Find where the given text appears and provide that cell's center as [X, Y] coordinate. 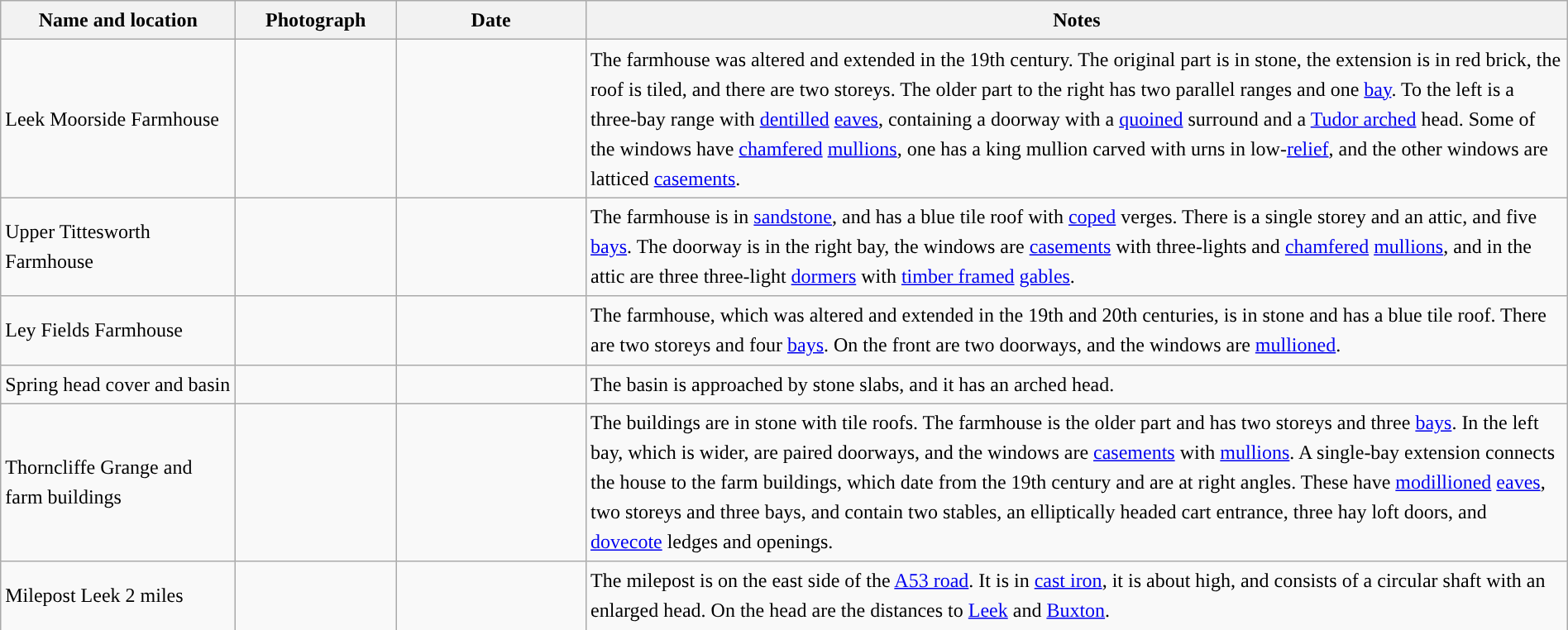
Upper Tittesworth Farmhouse [118, 246]
Spring head cover and basin [118, 384]
Name and location [118, 20]
Leek Moorside Farmhouse [118, 119]
Milepost Leek 2 miles [118, 595]
Photograph [316, 20]
The basin is approached by stone slabs, and it has an arched head. [1077, 384]
Thorncliffe Grange and farm buildings [118, 483]
Ley Fields Farmhouse [118, 331]
Date [491, 20]
Notes [1077, 20]
